Extract the (x, y) coordinate from the center of the cell holding the provided text.  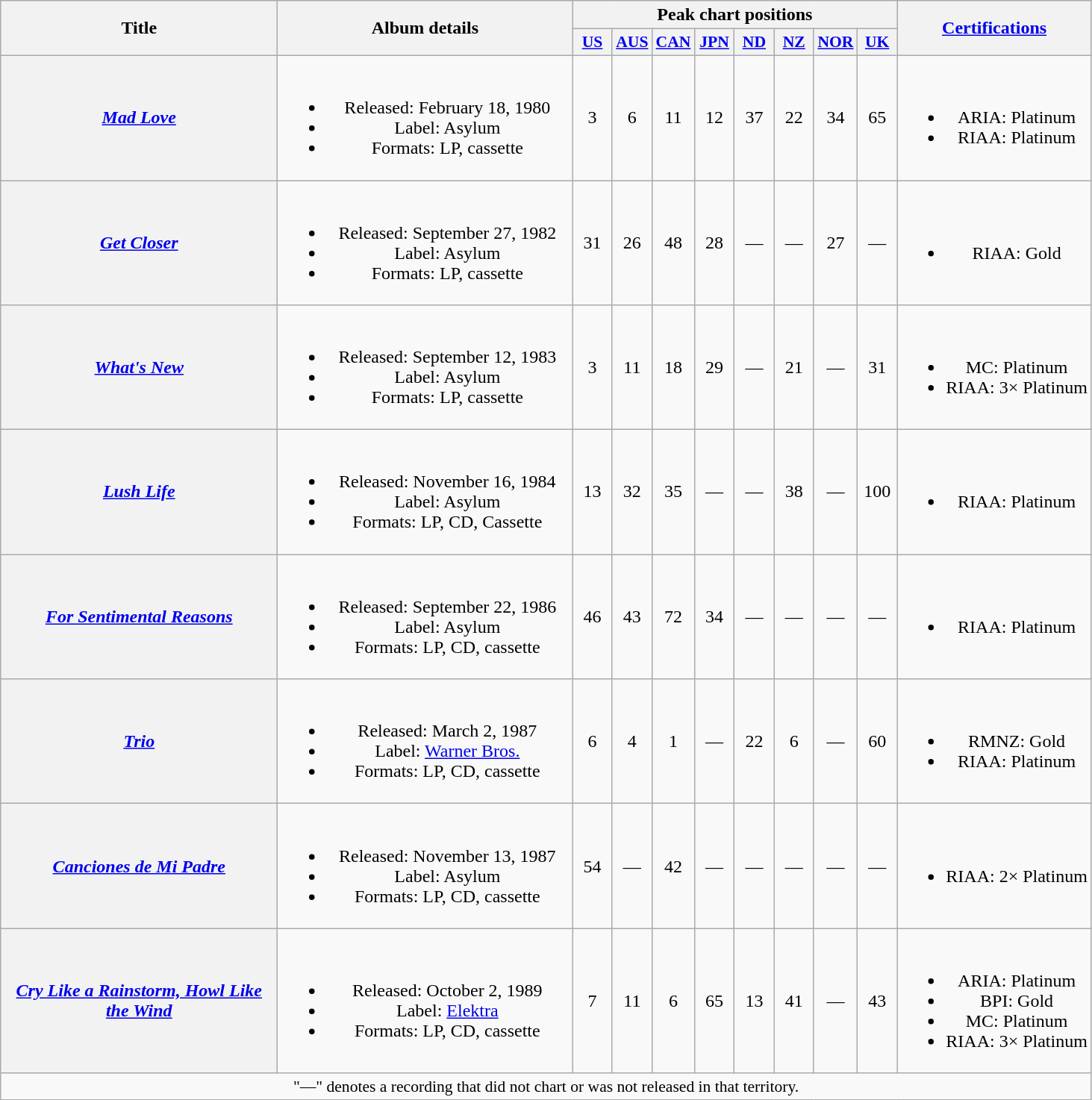
ND (754, 43)
29 (714, 367)
Released: November 16, 1984Label: AsylumFormats: LP, CD, Cassette (425, 493)
Album details (425, 28)
ARIA: PlatinumRIAA: Platinum (994, 118)
12 (714, 118)
ARIA: PlatinumBPI: GoldMC: PlatinumRIAA: 3× Platinum (994, 1001)
28 (714, 243)
Lush Life (139, 493)
US (593, 43)
42 (673, 866)
Released: November 13, 1987Label: AsylumFormats: LP, CD, cassette (425, 866)
Released: February 18, 1980Label: AsylumFormats: LP, cassette (425, 118)
38 (794, 493)
Trio (139, 742)
72 (673, 616)
Peak chart positions (734, 15)
27 (835, 243)
Mad Love (139, 118)
Certifications (994, 28)
Title (139, 28)
4 (631, 742)
21 (794, 367)
18 (673, 367)
What's New (139, 367)
60 (876, 742)
Cry Like a Rainstorm, Howl Like the Wind (139, 1001)
7 (593, 1001)
46 (593, 616)
NOR (835, 43)
CAN (673, 43)
JPN (714, 43)
Released: March 2, 1987Label: Warner Bros.Formats: LP, CD, cassette (425, 742)
37 (754, 118)
UK (876, 43)
NZ (794, 43)
54 (593, 866)
1 (673, 742)
Released: September 12, 1983Label: AsylumFormats: LP, cassette (425, 367)
AUS (631, 43)
Get Closer (139, 243)
RMNZ: GoldRIAA: Platinum (994, 742)
RIAA: Gold (994, 243)
32 (631, 493)
35 (673, 493)
Released: October 2, 1989Label: ElektraFormats: LP, CD, cassette (425, 1001)
100 (876, 493)
Canciones de Mi Padre (139, 866)
48 (673, 243)
Released: September 22, 1986Label: AsylumFormats: LP, CD, cassette (425, 616)
For Sentimental Reasons (139, 616)
41 (794, 1001)
26 (631, 243)
"—" denotes a recording that did not chart or was not released in that territory. (546, 1087)
Released: September 27, 1982Label: AsylumFormats: LP, cassette (425, 243)
RIAA: 2× Platinum (994, 866)
MC: PlatinumRIAA: 3× Platinum (994, 367)
